Extract the (x, y) coordinate from the center of the cell holding the provided text.  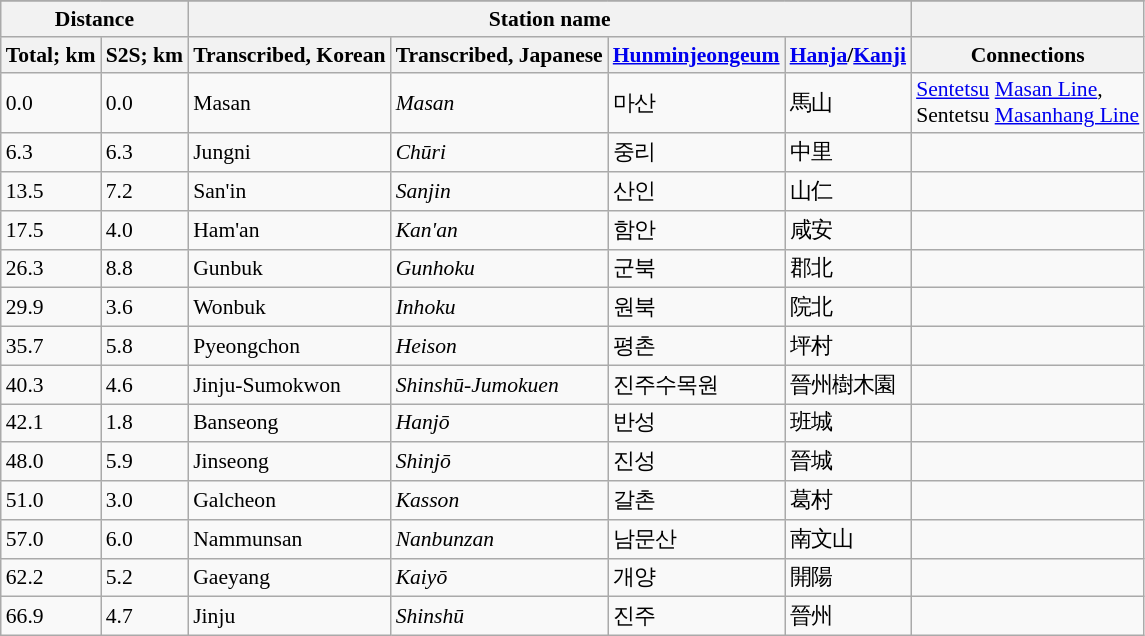
산인 (696, 192)
35.7 (51, 346)
Distance (94, 19)
4.7 (145, 616)
Sanjin (500, 192)
7.2 (145, 192)
중리 (696, 154)
咸安 (848, 230)
40.3 (51, 384)
Shinshū (500, 616)
8.8 (145, 268)
Chūri (500, 154)
66.9 (51, 616)
Gaeyang (289, 578)
Inhoku (500, 308)
中里 (848, 154)
Sentetsu Masan Line,Sentetsu Masanhang Line (1028, 102)
Heison (500, 346)
Gunbuk (289, 268)
26.3 (51, 268)
평촌 (696, 346)
S2S; km (145, 55)
6.0 (145, 540)
진주 (696, 616)
진주수목원 (696, 384)
Nanbunzan (500, 540)
Nammunsan (289, 540)
Jungni (289, 154)
51.0 (51, 500)
진성 (696, 462)
Jinju-Sumokwon (289, 384)
Transcribed, Japanese (500, 55)
5.8 (145, 346)
갈촌 (696, 500)
Hanjō (500, 424)
Wonbuk (289, 308)
남문산 (696, 540)
3.6 (145, 308)
郡北 (848, 268)
南文山 (848, 540)
馬山 (848, 102)
葛村 (848, 500)
Jinseong (289, 462)
Banseong (289, 424)
개양 (696, 578)
Shinshū-Jumokuen (500, 384)
마산 (696, 102)
29.9 (51, 308)
Total; km (51, 55)
Pyeongchon (289, 346)
4.6 (145, 384)
Ham'an (289, 230)
3.0 (145, 500)
晉州樹木園 (848, 384)
Kan'an (500, 230)
晉城 (848, 462)
山仁 (848, 192)
57.0 (51, 540)
원북 (696, 308)
함안 (696, 230)
Connections (1028, 55)
반성 (696, 424)
Kaiyō (500, 578)
5.2 (145, 578)
1.8 (145, 424)
Kasson (500, 500)
坪村 (848, 346)
晉州 (848, 616)
Galcheon (289, 500)
班城 (848, 424)
48.0 (51, 462)
Hunminjeongeum (696, 55)
Hanja/Kanji (848, 55)
군북 (696, 268)
院北 (848, 308)
5.9 (145, 462)
62.2 (51, 578)
Transcribed, Korean (289, 55)
開陽 (848, 578)
4.0 (145, 230)
42.1 (51, 424)
13.5 (51, 192)
Shinjō (500, 462)
Station name (550, 19)
Jinju (289, 616)
17.5 (51, 230)
San'in (289, 192)
Gunhoku (500, 268)
